Provide the [X, Y] coordinate of the cell's center where the given text is located.  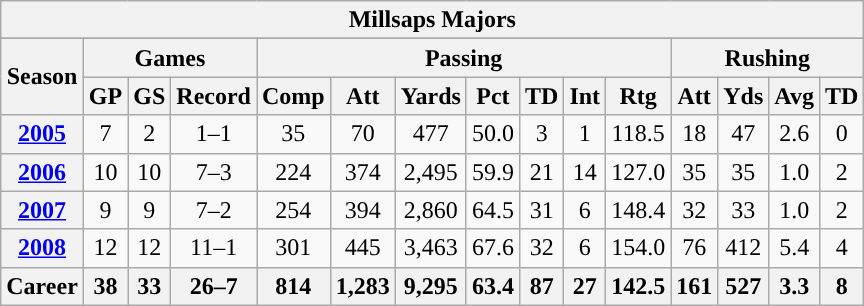
527 [744, 286]
GP [105, 96]
26–7 [214, 286]
161 [694, 286]
27 [585, 286]
9,295 [430, 286]
Rtg [638, 96]
3.3 [794, 286]
50.0 [492, 134]
Yds [744, 96]
2006 [42, 172]
118.5 [638, 134]
412 [744, 248]
47 [744, 134]
3 [541, 134]
76 [694, 248]
2,860 [430, 210]
5.4 [794, 248]
70 [362, 134]
Int [585, 96]
18 [694, 134]
477 [430, 134]
7–2 [214, 210]
Millsaps Majors [432, 20]
127.0 [638, 172]
59.9 [492, 172]
148.4 [638, 210]
254 [293, 210]
2.6 [794, 134]
Passing [463, 58]
Rushing [768, 58]
7–3 [214, 172]
GS [150, 96]
154.0 [638, 248]
11–1 [214, 248]
0 [841, 134]
445 [362, 248]
67.6 [492, 248]
Avg [794, 96]
2005 [42, 134]
Pct [492, 96]
1 [585, 134]
394 [362, 210]
2,495 [430, 172]
Yards [430, 96]
374 [362, 172]
Comp [293, 96]
814 [293, 286]
4 [841, 248]
38 [105, 286]
14 [585, 172]
Career [42, 286]
1,283 [362, 286]
Season [42, 77]
1–1 [214, 134]
Record [214, 96]
31 [541, 210]
Games [170, 58]
64.5 [492, 210]
301 [293, 248]
7 [105, 134]
87 [541, 286]
142.5 [638, 286]
224 [293, 172]
63.4 [492, 286]
8 [841, 286]
3,463 [430, 248]
2008 [42, 248]
2007 [42, 210]
21 [541, 172]
